Capture the cell that displays the provided text and extract its [x, y] central coordinate. 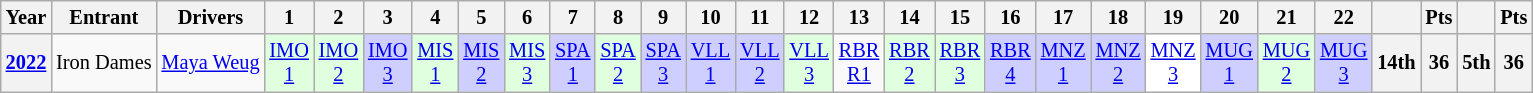
RBR4 [1010, 63]
14th [1396, 63]
Year [26, 17]
6 [527, 17]
VLL3 [808, 63]
MUG3 [1344, 63]
13 [859, 17]
17 [1064, 17]
IMO2 [338, 63]
2022 [26, 63]
Maya Weug [211, 63]
RBR3 [960, 63]
7 [572, 17]
MIS1 [435, 63]
MUG2 [1286, 63]
14 [909, 17]
SPA2 [618, 63]
11 [760, 17]
MIS3 [527, 63]
5th [1476, 63]
16 [1010, 17]
MNZ3 [1174, 63]
IMO3 [388, 63]
MNZ2 [1118, 63]
VLL1 [710, 63]
MNZ1 [1064, 63]
MUG1 [1230, 63]
Entrant [104, 17]
SPA1 [572, 63]
5 [481, 17]
VLL2 [760, 63]
RBRR1 [859, 63]
15 [960, 17]
21 [1286, 17]
RBR2 [909, 63]
4 [435, 17]
1 [288, 17]
Iron Dames [104, 63]
2 [338, 17]
20 [1230, 17]
MIS2 [481, 63]
8 [618, 17]
22 [1344, 17]
9 [664, 17]
12 [808, 17]
IMO1 [288, 63]
3 [388, 17]
19 [1174, 17]
Drivers [211, 17]
18 [1118, 17]
SPA3 [664, 63]
10 [710, 17]
